Determine the (x, y) coordinate at the center of the cell enclosing the given text.  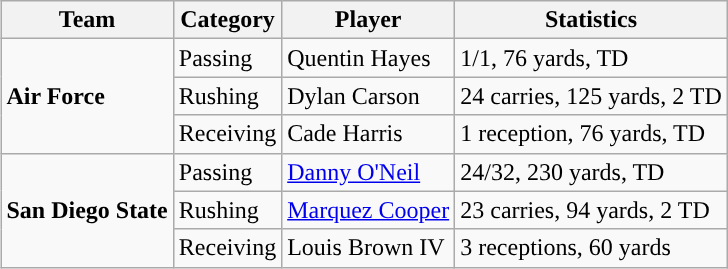
24 carries, 125 yards, 2 TD (592, 96)
24/32, 230 yards, TD (592, 172)
San Diego State (87, 210)
3 receptions, 60 yards (592, 248)
1 reception, 76 yards, TD (592, 134)
Air Force (87, 96)
Quentin Hayes (368, 58)
23 carries, 94 yards, 2 TD (592, 210)
Cade Harris (368, 134)
1/1, 76 yards, TD (592, 58)
Category (227, 20)
Player (368, 20)
Marquez Cooper (368, 210)
Team (87, 20)
Dylan Carson (368, 96)
Louis Brown IV (368, 248)
Danny O'Neil (368, 172)
Statistics (592, 20)
